From the cell containing the given text, extract its center point as (X, Y) coordinate. 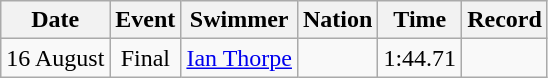
Swimmer (240, 20)
Final (146, 58)
Nation (337, 20)
Date (56, 20)
Event (146, 20)
1:44.71 (420, 58)
Ian Thorpe (240, 58)
Time (420, 20)
16 August (56, 58)
Record (505, 20)
